Extract the (x, y) coordinate from the center of the cell holding the provided text.  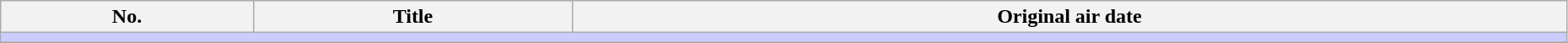
Original air date (1070, 17)
Title (412, 17)
No. (127, 17)
